Pinpoint the cell where the given text exists, returning its [X, Y] midpoint coordinate. 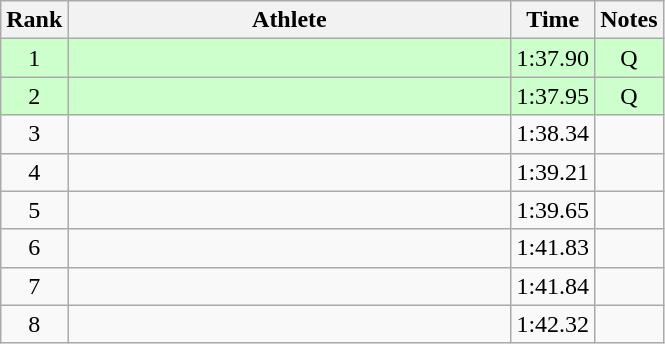
1:42.32 [553, 324]
1:41.83 [553, 248]
5 [34, 210]
1:41.84 [553, 286]
Rank [34, 20]
3 [34, 134]
1:38.34 [553, 134]
Notes [629, 20]
2 [34, 96]
Athlete [290, 20]
4 [34, 172]
1:37.95 [553, 96]
1:37.90 [553, 58]
1 [34, 58]
1:39.21 [553, 172]
1:39.65 [553, 210]
Time [553, 20]
7 [34, 286]
6 [34, 248]
8 [34, 324]
